Find where the given text appears and provide that cell's center as [x, y] coordinate. 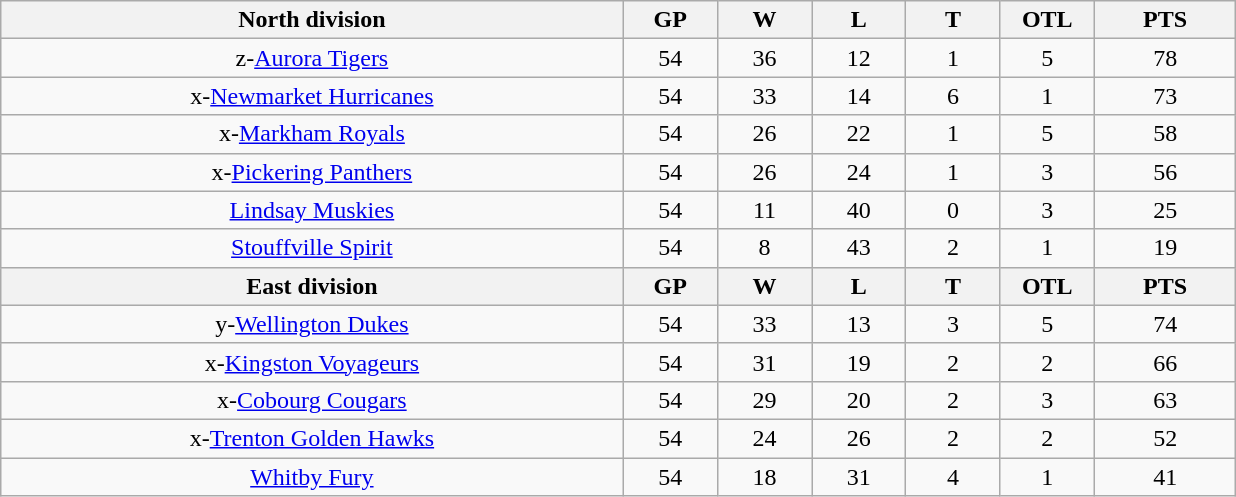
11 [764, 210]
20 [859, 400]
East division [312, 286]
0 [953, 210]
x-Markham Royals [312, 134]
13 [859, 324]
4 [953, 477]
58 [1165, 134]
Whitby Fury [312, 477]
x-Newmarket Hurricanes [312, 96]
6 [953, 96]
8 [764, 248]
36 [764, 58]
66 [1165, 362]
78 [1165, 58]
73 [1165, 96]
Stouffville Spirit [312, 248]
y-Wellington Dukes [312, 324]
63 [1165, 400]
x-Trenton Golden Hawks [312, 438]
43 [859, 248]
29 [764, 400]
z-Aurora Tigers [312, 58]
52 [1165, 438]
Lindsay Muskies [312, 210]
41 [1165, 477]
North division [312, 20]
x-Cobourg Cougars [312, 400]
56 [1165, 172]
18 [764, 477]
x-Pickering Panthers [312, 172]
12 [859, 58]
74 [1165, 324]
x-Kingston Voyageurs [312, 362]
14 [859, 96]
25 [1165, 210]
40 [859, 210]
22 [859, 134]
